Locate the cell with the specified text and output its (x, y) center coordinate. 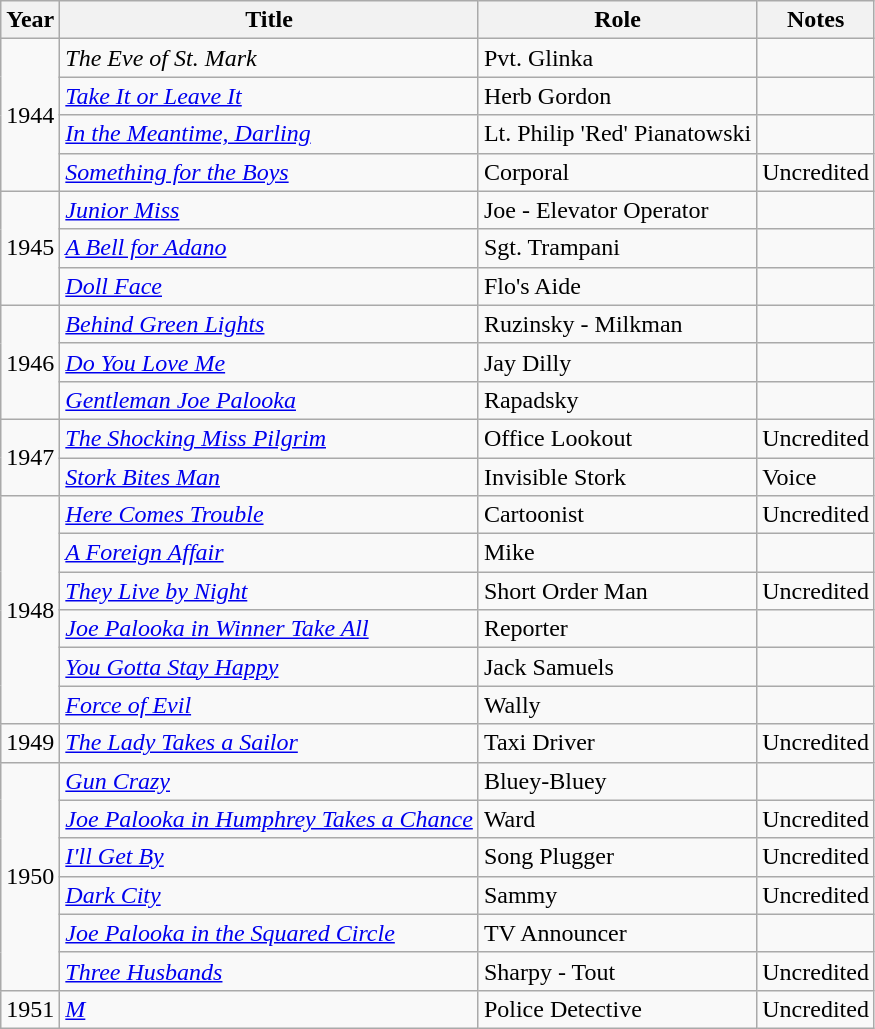
Gentleman Joe Palooka (270, 400)
Force of Evil (270, 705)
1951 (30, 1009)
Flo's Aide (617, 286)
Something for the Boys (270, 172)
Joe Palooka in Winner Take All (270, 629)
Do You Love Me (270, 362)
The Lady Takes a Sailor (270, 743)
Pvt. Glinka (617, 58)
Sammy (617, 895)
Wally (617, 705)
Gun Crazy (270, 781)
Year (30, 20)
Short Order Man (617, 591)
1946 (30, 362)
Stork Bites Man (270, 477)
Office Lookout (617, 438)
M (270, 1009)
Taxi Driver (617, 743)
Jay Dilly (617, 362)
Lt. Philip 'Red' Pianatowski (617, 134)
In the Meantime, Darling (270, 134)
Police Detective (617, 1009)
Dark City (270, 895)
Rapadsky (617, 400)
Three Husbands (270, 971)
1949 (30, 743)
They Live by Night (270, 591)
Title (270, 20)
Bluey-Bluey (617, 781)
1945 (30, 248)
Here Comes Trouble (270, 515)
Joe Palooka in the Squared Circle (270, 933)
The Shocking Miss Pilgrim (270, 438)
Ward (617, 819)
Joe Palooka in Humphrey Takes a Chance (270, 819)
Mike (617, 553)
TV Announcer (617, 933)
Invisible Stork (617, 477)
Cartoonist (617, 515)
I'll Get By (270, 857)
1950 (30, 876)
Role (617, 20)
Joe - Elevator Operator (617, 210)
Sgt. Trampani (617, 248)
Jack Samuels (617, 667)
Behind Green Lights (270, 324)
Notes (816, 20)
Corporal (617, 172)
1948 (30, 610)
Reporter (617, 629)
A Bell for Adano (270, 248)
Sharpy - Tout (617, 971)
You Gotta Stay Happy (270, 667)
Voice (816, 477)
1944 (30, 115)
The Eve of St. Mark (270, 58)
1947 (30, 457)
Ruzinsky - Milkman (617, 324)
Herb Gordon (617, 96)
Doll Face (270, 286)
A Foreign Affair (270, 553)
Junior Miss (270, 210)
Song Plugger (617, 857)
Take It or Leave It (270, 96)
